Extract the [x, y] coordinate from the center of the cell holding the provided text.  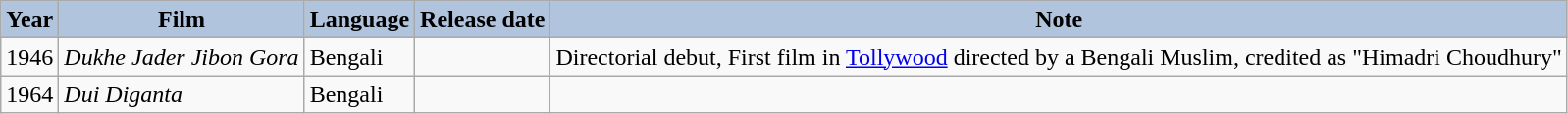
Directorial debut, First film in Tollywood directed by a Bengali Muslim, credited as "Himadri Choudhury" [1059, 57]
Note [1059, 20]
Film [182, 20]
Dui Diganta [182, 94]
1946 [29, 57]
1964 [29, 94]
Release date [483, 20]
Dukhe Jader Jibon Gora [182, 57]
Language [359, 20]
Year [29, 20]
